For the text-containing cell, return its midpoint in (x, y) coordinate format. 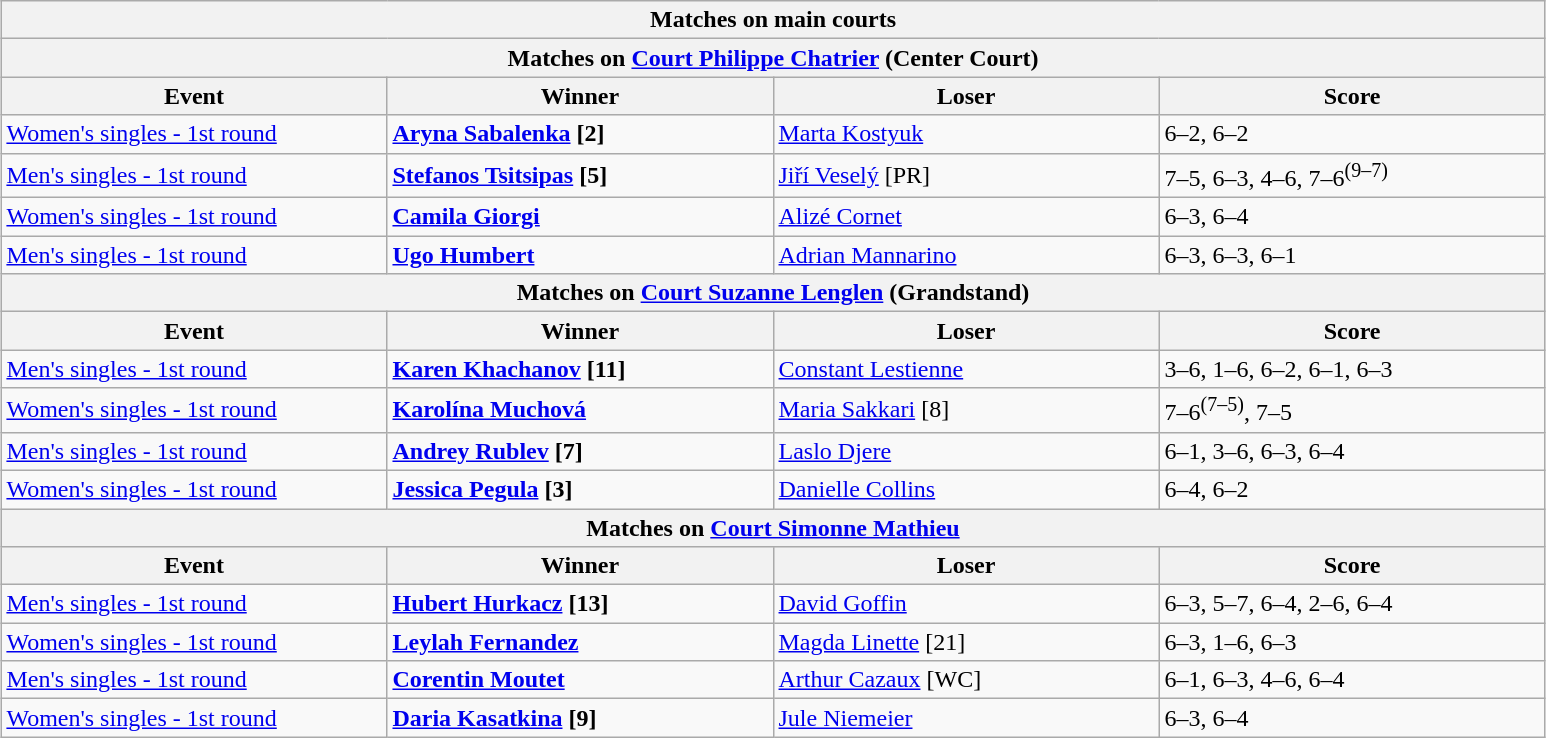
Matches on Court Simonne Mathieu (773, 528)
Karen Khachanov [11] (580, 369)
6–3, 6–3, 6–1 (1352, 255)
3–6, 1–6, 6–2, 6–1, 6–3 (1352, 369)
6–1, 3–6, 6–3, 6–4 (1352, 451)
Maria Sakkari [8] (966, 410)
Arthur Cazaux [WC] (966, 680)
Marta Kostyuk (966, 134)
Alizé Cornet (966, 217)
6–2, 6–2 (1352, 134)
Corentin Moutet (580, 680)
Andrey Rublev [7] (580, 451)
Jessica Pegula [3] (580, 489)
Hubert Hurkacz [13] (580, 604)
Matches on main courts (773, 20)
Jule Niemeier (966, 718)
6–4, 6–2 (1352, 489)
David Goffin (966, 604)
6–1, 6–3, 4–6, 6–4 (1352, 680)
7–6(7–5), 7–5 (1352, 410)
Laslo Djere (966, 451)
7–5, 6–3, 4–6, 7–6(9–7) (1352, 176)
Constant Lestienne (966, 369)
6–3, 1–6, 6–3 (1352, 642)
Leylah Fernandez (580, 642)
6–3, 5–7, 6–4, 2–6, 6–4 (1352, 604)
Jiří Veselý [PR] (966, 176)
Stefanos Tsitsipas [5] (580, 176)
Matches on Court Suzanne Lenglen (Grandstand) (773, 293)
Adrian Mannarino (966, 255)
Ugo Humbert (580, 255)
Magda Linette [21] (966, 642)
Aryna Sabalenka [2] (580, 134)
Karolína Muchová (580, 410)
Matches on Court Philippe Chatrier (Center Court) (773, 58)
Daria Kasatkina [9] (580, 718)
Danielle Collins (966, 489)
Camila Giorgi (580, 217)
